For the text-containing cell, return its midpoint in [X, Y] coordinate format. 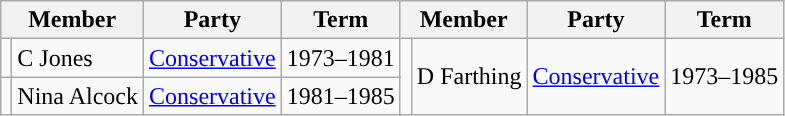
C Jones [78, 58]
Nina Alcock [78, 96]
1973–1981 [340, 58]
D Farthing [469, 77]
1981–1985 [340, 96]
1973–1985 [724, 77]
